Capture the cell that displays the provided text and extract its (x, y) central coordinate. 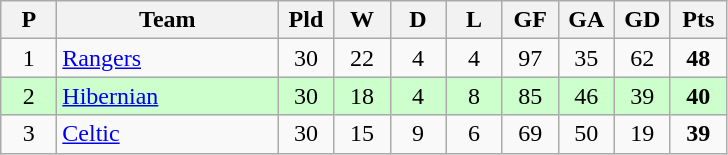
15 (362, 134)
97 (530, 58)
Celtic (168, 134)
46 (586, 96)
35 (586, 58)
18 (362, 96)
W (362, 20)
GA (586, 20)
Rangers (168, 58)
50 (586, 134)
Team (168, 20)
D (418, 20)
2 (29, 96)
6 (474, 134)
L (474, 20)
85 (530, 96)
69 (530, 134)
Hibernian (168, 96)
19 (642, 134)
P (29, 20)
22 (362, 58)
Pld (306, 20)
9 (418, 134)
GF (530, 20)
Pts (698, 20)
40 (698, 96)
3 (29, 134)
62 (642, 58)
GD (642, 20)
48 (698, 58)
1 (29, 58)
8 (474, 96)
